From the cell containing the given text, extract its center point as [X, Y] coordinate. 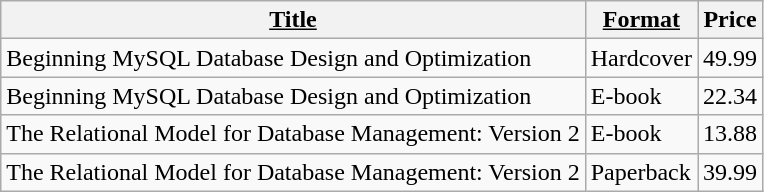
Format [641, 20]
13.88 [730, 134]
Price [730, 20]
49.99 [730, 58]
Hardcover [641, 58]
Paperback [641, 172]
39.99 [730, 172]
22.34 [730, 96]
Title [293, 20]
